Capture the cell that displays the provided text and extract its (X, Y) central coordinate. 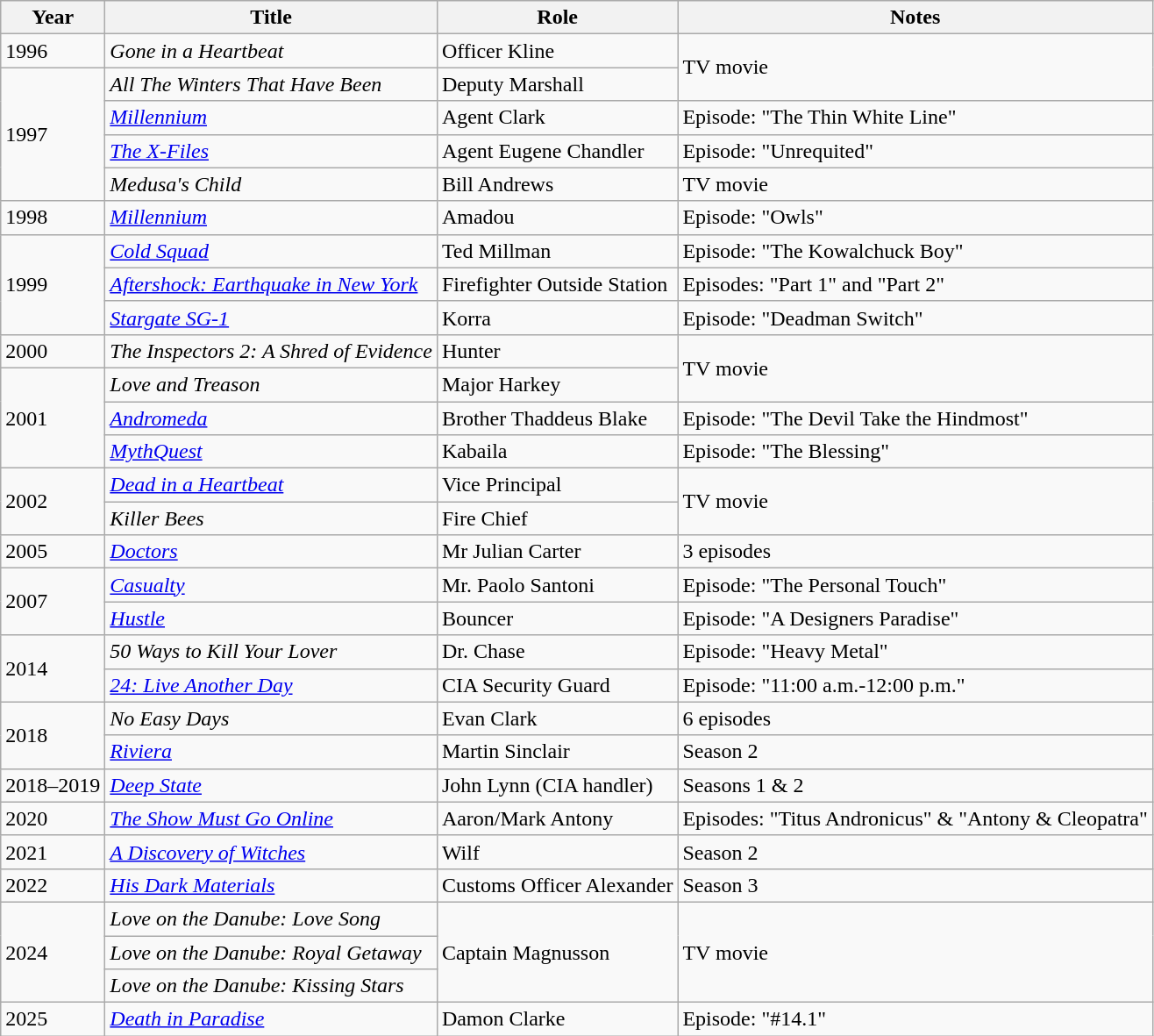
Major Harkey (558, 384)
Notes (915, 18)
2020 (53, 818)
Love on the Danube: Love Song (272, 918)
Damon Clarke (558, 1019)
Doctors (272, 552)
Martin Sinclair (558, 752)
Episode: "Owls" (915, 218)
Death in Paradise (272, 1019)
Episode: "Unrequited" (915, 151)
Hustle (272, 618)
Bouncer (558, 618)
Episode: "Heavy Metal" (915, 652)
Episodes: "Part 1" and "Part 2" (915, 284)
Killer Bees (272, 518)
Fire Chief (558, 518)
Episode: "Deadman Switch" (915, 318)
1998 (53, 218)
Episode: "The Blessing" (915, 452)
50 Ways to Kill Your Lover (272, 652)
Ted Millman (558, 251)
Episode: "#14.1" (915, 1019)
Wilf (558, 852)
Dead in a Heartbeat (272, 485)
Deep State (272, 785)
Customs Officer Alexander (558, 885)
1996 (53, 51)
Episode: "The Thin White Line" (915, 118)
Riviera (272, 752)
The X-Files (272, 151)
Season 3 (915, 885)
Episode: "The Devil Take the Hindmost" (915, 418)
2025 (53, 1019)
CIA Security Guard (558, 685)
The Show Must Go Online (272, 818)
Love on the Danube: Kissing Stars (272, 986)
Episodes: "Titus Andronicus" & "Antony & Cleopatra" (915, 818)
Aaron/Mark Antony (558, 818)
24: Live Another Day (272, 685)
John Lynn (CIA handler) (558, 785)
A Discovery of Witches (272, 852)
Dr. Chase (558, 652)
2002 (53, 502)
Captain Magnusson (558, 952)
Episode: "A Designers Paradise" (915, 618)
Bill Andrews (558, 184)
No Easy Days (272, 718)
Amadou (558, 218)
Episode: "The Personal Touch" (915, 585)
Evan Clark (558, 718)
Kabaila (558, 452)
MythQuest (272, 452)
2001 (53, 418)
Deputy Marshall (558, 84)
Cold Squad (272, 251)
Medusa's Child (272, 184)
Brother Thaddeus Blake (558, 418)
Firefighter Outside Station (558, 284)
All The Winters That Have Been (272, 84)
1999 (53, 284)
The Inspectors 2: A Shred of Evidence (272, 351)
Agent Clark (558, 118)
His Dark Materials (272, 885)
Mr. Paolo Santoni (558, 585)
2022 (53, 885)
Aftershock: Earthquake in New York (272, 284)
2024 (53, 952)
2000 (53, 351)
Stargate SG-1 (272, 318)
Love and Treason (272, 384)
2014 (53, 668)
Hunter (558, 351)
Seasons 1 & 2 (915, 785)
3 episodes (915, 552)
2018 (53, 735)
1997 (53, 134)
Title (272, 18)
2005 (53, 552)
2007 (53, 602)
Officer Kline (558, 51)
Casualty (272, 585)
6 episodes (915, 718)
Year (53, 18)
Gone in a Heartbeat (272, 51)
Episode: "The Kowalchuck Boy" (915, 251)
Andromeda (272, 418)
Love on the Danube: Royal Getaway (272, 952)
Agent Eugene Chandler (558, 151)
Mr Julian Carter (558, 552)
Korra (558, 318)
Role (558, 18)
2018–2019 (53, 785)
Episode: "11:00 a.m.-12:00 p.m." (915, 685)
Vice Principal (558, 485)
2021 (53, 852)
